Provide the [X, Y] coordinate of the cell's center where the given text is located.  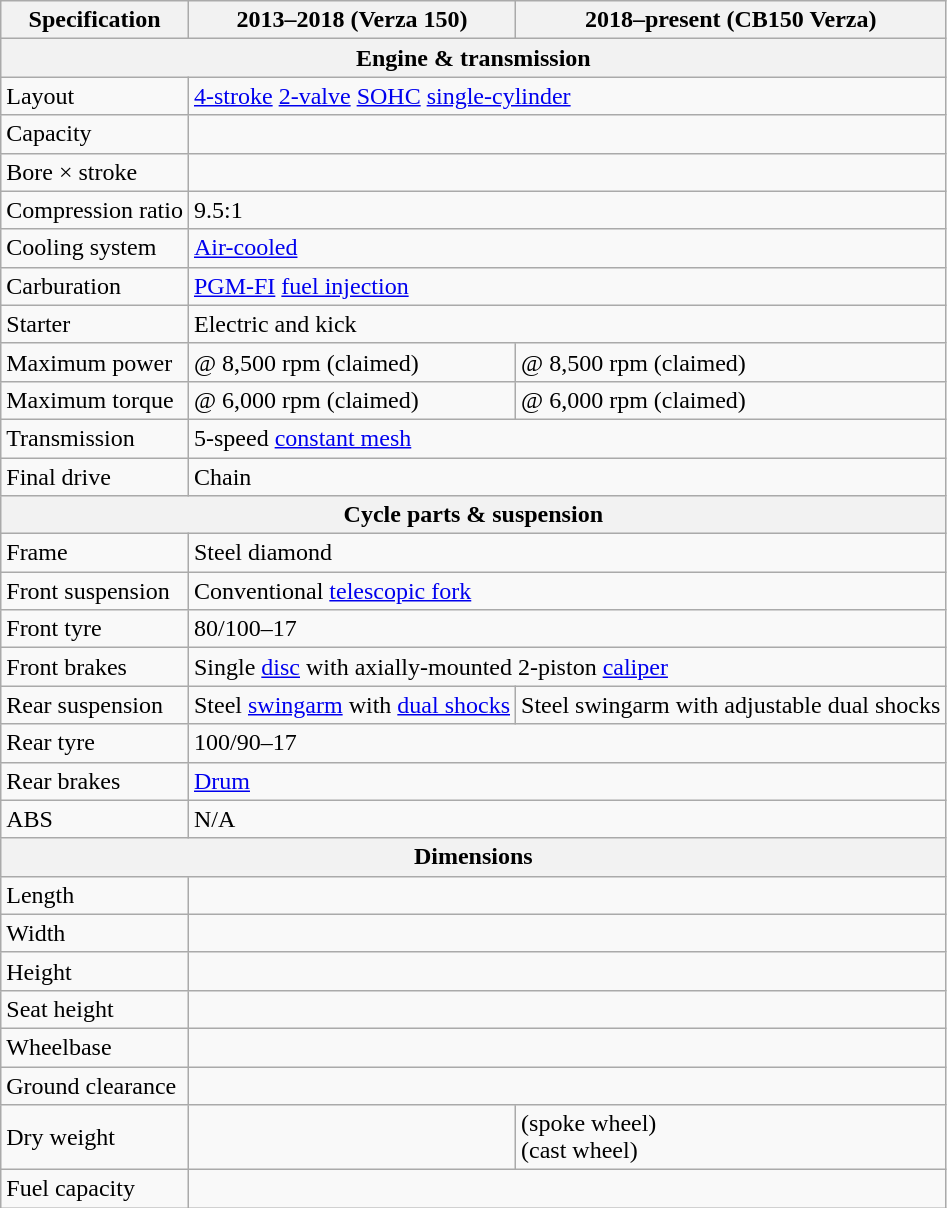
2013–2018 (Verza 150) [352, 20]
Dry weight [95, 1138]
Conventional telescopic fork [566, 591]
Final drive [95, 477]
Frame [95, 553]
4-stroke 2-valve SOHC single-cylinder [566, 96]
Steel swingarm with dual shocks [352, 705]
Rear tyre [95, 743]
Electric and kick [566, 324]
Engine & transmission [474, 58]
Starter [95, 324]
PGM-FI fuel injection [566, 286]
Single disc with axially-mounted 2-piston caliper [566, 667]
Carburation [95, 286]
80/100–17 [566, 629]
Chain [566, 477]
Layout [95, 96]
Steel swingarm with adjustable dual shocks [731, 705]
Seat height [95, 1009]
Dimensions [474, 857]
Drum [566, 781]
Front tyre [95, 629]
5-speed constant mesh [566, 438]
Cycle parts & suspension [474, 515]
Compression ratio [95, 210]
Capacity [95, 134]
Cooling system [95, 248]
2018–present (CB150 Verza) [731, 20]
Fuel capacity [95, 1189]
Length [95, 895]
Air-cooled [566, 248]
Maximum torque [95, 400]
Transmission [95, 438]
100/90–17 [566, 743]
ABS [95, 819]
Bore × stroke [95, 172]
Height [95, 971]
Front brakes [95, 667]
(spoke wheel) (cast wheel) [731, 1138]
Wheelbase [95, 1047]
Front suspension [95, 591]
Ground clearance [95, 1085]
Rear brakes [95, 781]
Maximum power [95, 362]
9.5:1 [566, 210]
Steel diamond [566, 553]
N/A [566, 819]
Rear suspension [95, 705]
Specification [95, 20]
Width [95, 933]
